Locate the cell with the specified text and output its (X, Y) center coordinate. 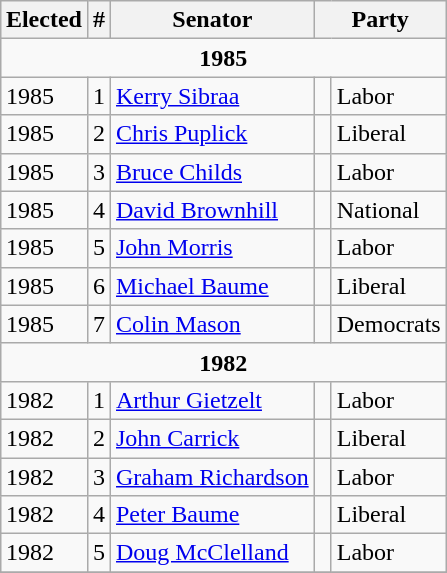
Senator (212, 20)
Bruce Childs (212, 172)
Kerry Sibraa (212, 96)
6 (98, 286)
John Morris (212, 248)
John Carrick (212, 438)
Party (380, 20)
Democrats (388, 324)
Arthur Gietzelt (212, 400)
Graham Richardson (212, 477)
Michael Baume (212, 286)
# (98, 20)
Colin Mason (212, 324)
Chris Puplick (212, 134)
Peter Baume (212, 515)
Doug McClelland (212, 553)
7 (98, 324)
National (388, 210)
Elected (44, 20)
David Brownhill (212, 210)
